Return the (X, Y) coordinate for the center point of the cell that contains the specified text.  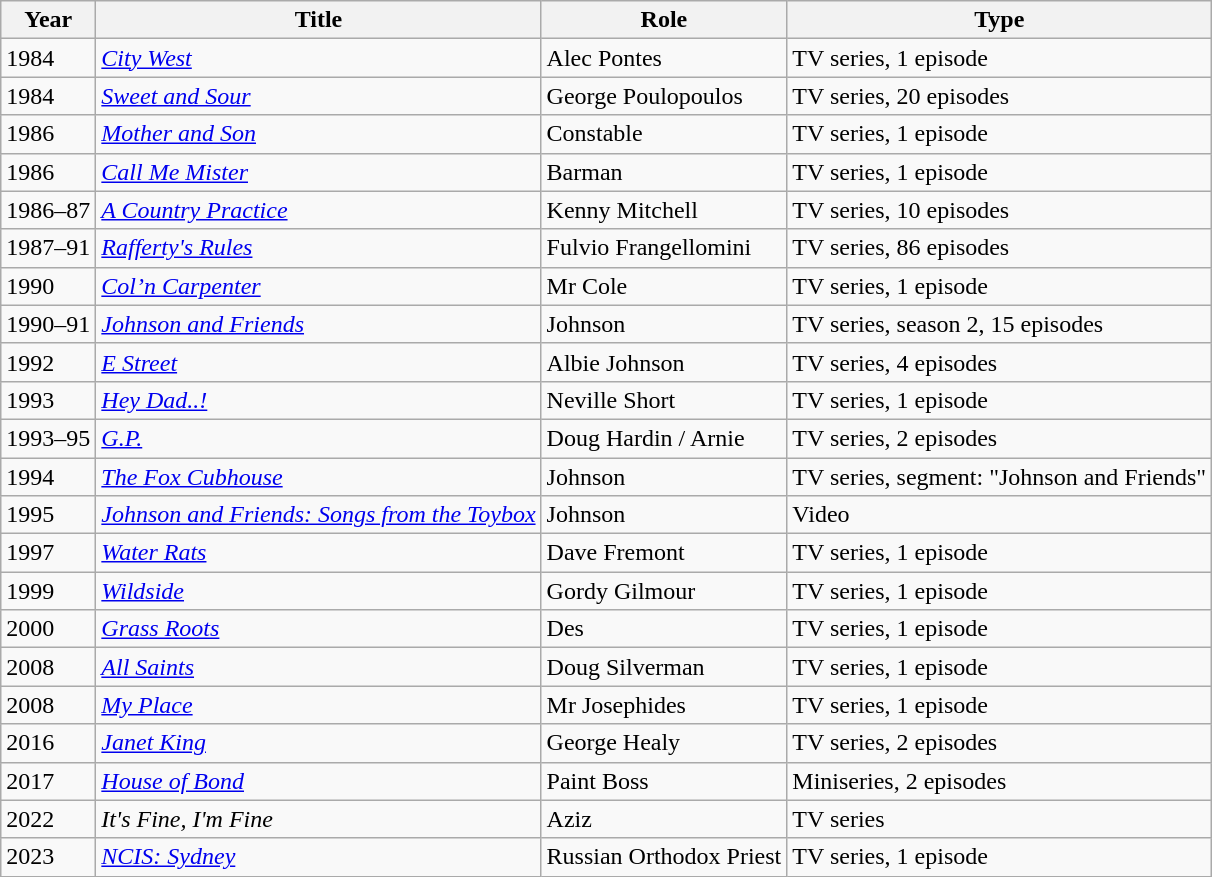
E Street (318, 362)
Paint Boss (664, 781)
Title (318, 20)
Doug Silverman (664, 667)
1997 (48, 553)
Water Rats (318, 553)
Russian Orthodox Priest (664, 857)
1992 (48, 362)
The Fox Cubhouse (318, 477)
1986–87 (48, 210)
Albie Johnson (664, 362)
Rafferty's Rules (318, 248)
TV series, season 2, 15 episodes (1000, 324)
1990–91 (48, 324)
1993 (48, 400)
Kenny Mitchell (664, 210)
TV series (1000, 819)
1993–95 (48, 438)
TV series, 10 episodes (1000, 210)
A Country Practice (318, 210)
Barman (664, 172)
2023 (48, 857)
Des (664, 629)
Constable (664, 134)
G.P. (318, 438)
Grass Roots (318, 629)
Dave Fremont (664, 553)
Call Me Mister (318, 172)
Johnson and Friends: Songs from the Toybox (318, 515)
1987–91 (48, 248)
All Saints (318, 667)
City West (318, 58)
NCIS: Sydney (318, 857)
1994 (48, 477)
My Place (318, 705)
Janet King (318, 743)
TV series, segment: "Johnson and Friends" (1000, 477)
Type (1000, 20)
2000 (48, 629)
Mr Cole (664, 286)
House of Bond (318, 781)
Wildside (318, 591)
Doug Hardin / Arnie (664, 438)
Johnson and Friends (318, 324)
George Poulopoulos (664, 96)
Sweet and Sour (318, 96)
Col’n Carpenter (318, 286)
Year (48, 20)
2022 (48, 819)
TV series, 4 episodes (1000, 362)
It's Fine, I'm Fine (318, 819)
Mother and Son (318, 134)
2017 (48, 781)
George Healy (664, 743)
1990 (48, 286)
TV series, 86 episodes (1000, 248)
Alec Pontes (664, 58)
1995 (48, 515)
Video (1000, 515)
Aziz (664, 819)
2016 (48, 743)
Mr Josephides (664, 705)
1999 (48, 591)
TV series, 20 episodes (1000, 96)
Hey Dad..! (318, 400)
Fulvio Frangellomini (664, 248)
Miniseries, 2 episodes (1000, 781)
Role (664, 20)
Gordy Gilmour (664, 591)
Neville Short (664, 400)
